Detect which cell encompasses the target text, then output its [X, Y] center coordinate. 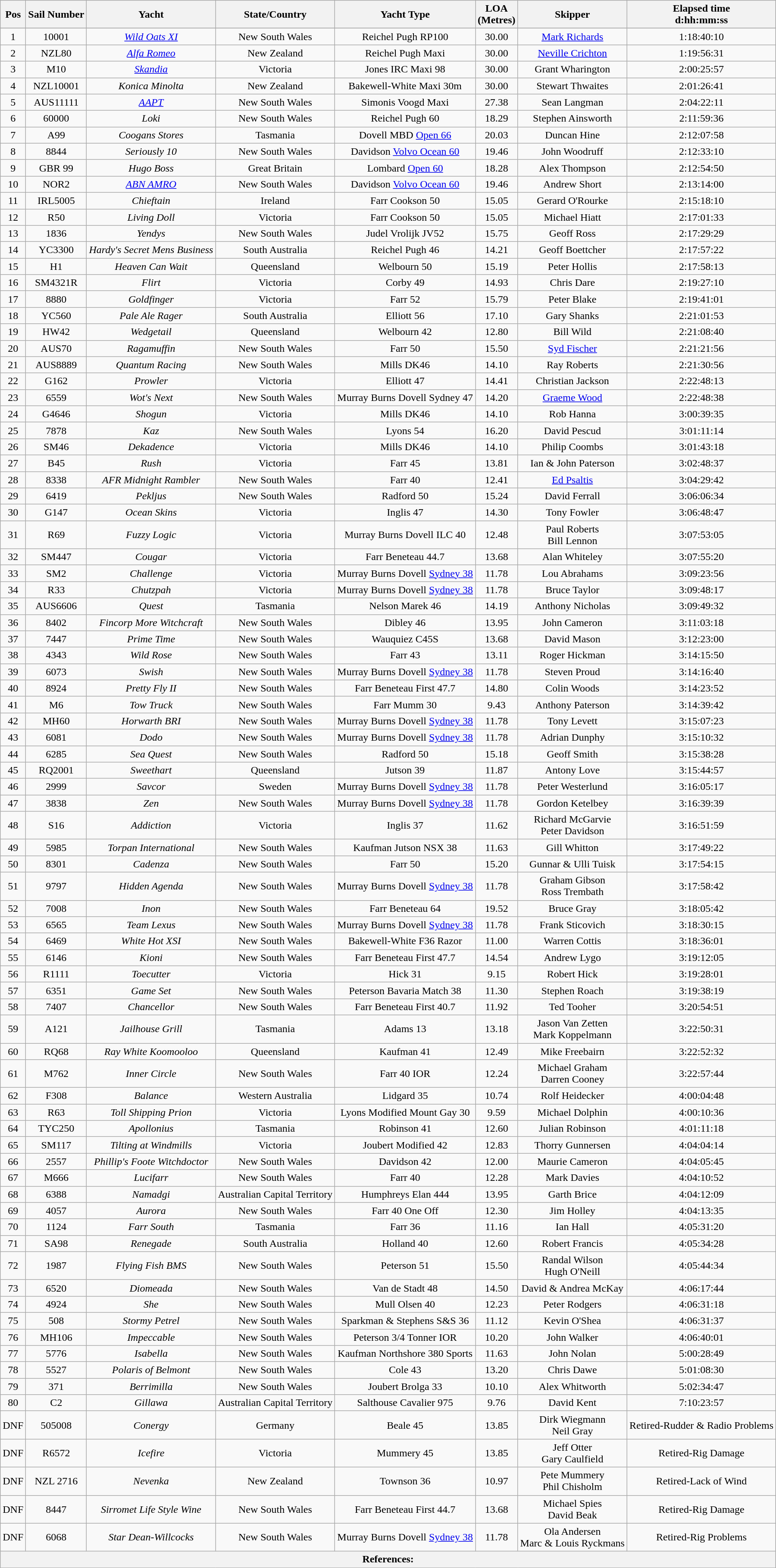
Quantum Racing [151, 365]
David & Andrea McKay [573, 1288]
Peter Rodgers [573, 1304]
5:01:08:30 [701, 1370]
Humphreys Elan 444 [405, 1194]
Hick 31 [405, 974]
14.30 [497, 513]
Chancellor [151, 1007]
1124 [56, 1227]
25 [13, 430]
Peterson 3/4 Tonner IOR [405, 1337]
Randal Wilson Hugh O'Neill [573, 1266]
R33 [56, 590]
Welbourn 50 [405, 266]
6081 [56, 737]
12.49 [497, 1052]
Namadgi [151, 1194]
14.41 [497, 381]
3:20:54:51 [701, 1007]
R69 [56, 535]
4:04:05:45 [701, 1161]
3:07:55:20 [701, 557]
5985 [56, 848]
Konica Minolta [151, 86]
76 [13, 1337]
Wauquiez C45S [405, 639]
Ray Roberts [573, 365]
Impeccable [151, 1337]
2:17:01:33 [701, 217]
Prime Time [151, 639]
Ray White Koomooloo [151, 1052]
Wedgetail [151, 332]
A99 [56, 135]
50 [13, 864]
35 [13, 606]
3:22:57:44 [701, 1074]
9 [13, 168]
15.18 [497, 754]
Nelson Marek 46 [405, 606]
Graham Gibson Ross Trembath [573, 886]
ABN AMRO [151, 184]
Beale 45 [405, 1425]
73 [13, 1288]
3:15:07:23 [701, 721]
14.80 [497, 688]
Game Set [151, 990]
MH60 [56, 721]
Salthouse Cavalier 975 [405, 1403]
Apollonius [151, 1129]
3:01:11:14 [701, 430]
58 [13, 1007]
Great Britain [275, 168]
Mike Freebairn [573, 1052]
Roger Hickman [573, 655]
Farr 43 [405, 655]
55 [13, 958]
Yacht Type [405, 15]
Cadenza [151, 864]
3:14:39:42 [701, 704]
Living Doll [151, 217]
Kaufman Jutson NSX 38 [405, 848]
GBR 99 [56, 168]
31 [13, 535]
Fincorp More Witchcraft [151, 623]
3:15:10:32 [701, 737]
3:19:12:05 [701, 958]
2:13:14:00 [701, 184]
3:19:38:19 [701, 990]
M666 [56, 1178]
Welbourn 42 [405, 332]
Steven Proud [573, 672]
Alfa Romeo [151, 53]
30 [13, 513]
2:11:59:36 [701, 119]
4:06:31:18 [701, 1304]
Sweden [275, 787]
Dirk Wiegmann Neil Gray [573, 1425]
2:00:25:57 [701, 69]
4:00:10:36 [701, 1112]
Hidden Agenda [151, 886]
5:00:28:49 [701, 1354]
14.93 [497, 283]
Tony Fowler [573, 513]
Toecutter [151, 974]
18.28 [497, 168]
Inglis 47 [405, 513]
54 [13, 941]
Murray Burns Dovell Sydney 47 [405, 397]
Addiction [151, 825]
4:06:40:01 [701, 1337]
2557 [56, 1161]
RQ68 [56, 1052]
Pos [13, 15]
16 [13, 283]
15.24 [497, 496]
Lyons 54 [405, 430]
Loki [151, 119]
Antony Love [573, 770]
Retired-Lack of Wind [701, 1481]
Neville Crichton [573, 53]
Conergy [151, 1425]
4 [13, 86]
Townson 36 [405, 1481]
3:15:38:28 [701, 754]
2 [13, 53]
HW42 [56, 332]
Jeff Otter Gary Caulfield [573, 1453]
Gunnar & Ulli Tuisk [573, 864]
8338 [56, 480]
Stormy Petrel [151, 1321]
Reichel Pugh 60 [405, 119]
56 [13, 974]
3:14:15:50 [701, 655]
Tony Levett [573, 721]
John Woodruff [573, 151]
47 [13, 803]
Nevenka [151, 1481]
3:12:23:00 [701, 639]
51 [13, 886]
3:17:58:42 [701, 886]
3:22:52:32 [701, 1052]
2:21:01:53 [701, 316]
15.20 [497, 864]
75 [13, 1321]
Ed Psaltis [573, 480]
SM4321R [56, 283]
3838 [56, 803]
Lucifarr [151, 1178]
Wild Oats XI [151, 37]
Aurora [151, 1211]
Ireland [275, 200]
12 [13, 217]
Tilting at Windmills [151, 1145]
Robert Hick [573, 974]
13.81 [497, 463]
Elapsed time d:hh:mm:ss [701, 15]
11.00 [497, 941]
3:06:48:47 [701, 513]
R1111 [56, 974]
Anthony Nicholas [573, 606]
6146 [56, 958]
Lidgard 35 [405, 1096]
John Cameron [573, 623]
Michael Spies David Beak [573, 1509]
7447 [56, 639]
61 [13, 1074]
Ian & John Paterson [573, 463]
9.76 [497, 1403]
Sirromet Life Style Wine [151, 1509]
Farr Mumm 30 [405, 704]
TYC250 [56, 1129]
Simonis Voogd Maxi [405, 102]
Geoff Smith [573, 754]
3:02:48:37 [701, 463]
Bakewell-White F36 Razor [405, 941]
11.30 [497, 990]
15.75 [497, 234]
Dibley 46 [405, 623]
Flying Fish BMS [151, 1266]
Torpan International [151, 848]
66 [13, 1161]
32 [13, 557]
2:15:18:10 [701, 200]
Reichel Pugh 46 [405, 250]
Richard McGarvie Peter Davidson [573, 825]
17.10 [497, 316]
Wot's Next [151, 397]
Adams 13 [405, 1029]
Flirt [151, 283]
28 [13, 480]
33 [13, 573]
6419 [56, 496]
Duncan Hine [573, 135]
Paul Roberts Bill Lennon [573, 535]
15.19 [497, 266]
Pretty Fly II [151, 688]
2:01:26:41 [701, 86]
80 [13, 1403]
23 [13, 397]
7878 [56, 430]
G4646 [56, 414]
21 [13, 365]
3:04:29:42 [701, 480]
2:21:21:56 [701, 348]
4:04:12:09 [701, 1194]
Cole 43 [405, 1370]
Bruce Taylor [573, 590]
Julian Robinson [573, 1129]
Savcor [151, 787]
10001 [56, 37]
19 [13, 332]
R6572 [56, 1453]
15 [13, 266]
57 [13, 990]
Farr 52 [405, 299]
72 [13, 1266]
Peterson Bavaria Match 38 [405, 990]
10.10 [497, 1386]
Warren Cottis [573, 941]
11 [13, 200]
3:09:48:17 [701, 590]
3:06:06:34 [701, 496]
59 [13, 1029]
12.30 [497, 1211]
78 [13, 1370]
Pete Mummery Phil Chisholm [573, 1481]
Stephen Roach [573, 990]
SM447 [56, 557]
G147 [56, 513]
5527 [56, 1370]
NZL10001 [56, 86]
68 [13, 1194]
Farr Beneteau First 44.7 [405, 1509]
Alex Thompson [573, 168]
4:00:04:48 [701, 1096]
8402 [56, 623]
NZL80 [56, 53]
42 [13, 721]
B45 [56, 463]
Mark Davies [573, 1178]
Star Dean-Willcocks [151, 1537]
7407 [56, 1007]
6559 [56, 397]
R63 [56, 1112]
38 [13, 655]
1836 [56, 234]
1987 [56, 1266]
10.74 [497, 1096]
She [151, 1304]
10.97 [497, 1481]
53 [13, 925]
14.20 [497, 397]
Dodo [151, 737]
3:01:43:18 [701, 447]
LOA (Metres) [497, 15]
43 [13, 737]
2:22:48:38 [701, 397]
Farr 40 IOR [405, 1074]
12.83 [497, 1145]
12.00 [497, 1161]
Joubert Brolga 33 [405, 1386]
15.79 [497, 299]
Zen [151, 803]
45 [13, 770]
13.20 [497, 1370]
11.16 [497, 1227]
Lou Abrahams [573, 573]
71 [13, 1243]
3:07:53:05 [701, 535]
Syd Fischer [573, 348]
6 [13, 119]
3:18:05:42 [701, 908]
Graeme Wood [573, 397]
19.52 [497, 908]
6351 [56, 990]
Murray Burns Dovell ILC 40 [405, 535]
508 [56, 1321]
2:21:30:56 [701, 365]
Peterson 51 [405, 1266]
Dekadence [151, 447]
M10 [56, 69]
AUS6606 [56, 606]
Hugo Boss [151, 168]
Chris Dawe [573, 1370]
Farr Beneteau 64 [405, 908]
65 [13, 1145]
77 [13, 1354]
M6 [56, 704]
70 [13, 1227]
8844 [56, 151]
4:05:44:34 [701, 1266]
Alan Whiteley [573, 557]
9797 [56, 886]
Goldfinger [151, 299]
11.87 [497, 770]
SM2 [56, 573]
John Nolan [573, 1354]
13 [13, 234]
2:19:41:01 [701, 299]
Horwarth BRI [151, 721]
Rob Hanna [573, 414]
Berrimilla [151, 1386]
Renegade [151, 1243]
Farr 45 [405, 463]
David Mason [573, 639]
26 [13, 447]
12.80 [497, 332]
13.11 [497, 655]
SM46 [56, 447]
Inon [151, 908]
16.20 [497, 430]
3:17:54:15 [701, 864]
Mark Richards [573, 37]
Stewart Thwaites [573, 86]
AFR Midnight Rambler [151, 480]
8880 [56, 299]
4:04:13:35 [701, 1211]
3:18:36:01 [701, 941]
Seriously 10 [151, 151]
Geoff Boettcher [573, 250]
NOR2 [56, 184]
3 [13, 69]
2:22:48:13 [701, 381]
3:16:39:39 [701, 803]
Peter Westerlund [573, 787]
M762 [56, 1074]
Icefire [151, 1453]
11.12 [497, 1321]
Wild Rose [151, 655]
37 [13, 639]
Coogans Stores [151, 135]
12.41 [497, 480]
AUS70 [56, 348]
52 [13, 908]
Reichel Pugh RP100 [405, 37]
Yacht [151, 15]
Jim Holley [573, 1211]
27.38 [497, 102]
4:06:17:44 [701, 1288]
Mummery 45 [405, 1453]
Chris Dare [573, 283]
44 [13, 754]
Skipper [573, 15]
David Pescud [573, 430]
4:05:34:28 [701, 1243]
H1 [56, 266]
Mull Olsen 40 [405, 1304]
79 [13, 1386]
Grant Wharington [573, 69]
Inner Circle [151, 1074]
MH106 [56, 1337]
4:04:10:52 [701, 1178]
Alex Whitworth [573, 1386]
62 [13, 1096]
Robert Francis [573, 1243]
Western Australia [275, 1096]
14 [13, 250]
18 [13, 316]
Judel Vrolijk JV52 [405, 234]
3:09:23:56 [701, 573]
17 [13, 299]
YC3300 [56, 250]
Team Lexus [151, 925]
12.24 [497, 1074]
5776 [56, 1354]
Retired-Rudder & Radio Problems [701, 1425]
5:02:34:47 [701, 1386]
Robinson 41 [405, 1129]
Farr 36 [405, 1227]
Michael Dolphin [573, 1112]
3:22:50:31 [701, 1029]
4924 [56, 1304]
Phillip's Foote Witchdoctor [151, 1161]
White Hot XSI [151, 941]
Lombard Open 60 [405, 168]
Elliott 47 [405, 381]
2:17:29:29 [701, 234]
Garth Brice [573, 1194]
14.54 [497, 958]
Farr Beneteau First 40.7 [405, 1007]
36 [13, 623]
3:16:51:59 [701, 825]
S16 [56, 825]
24 [13, 414]
Jailhouse Grill [151, 1029]
3:00:39:35 [701, 414]
2:19:27:10 [701, 283]
Heaven Can Wait [151, 266]
Sweethart [151, 770]
4343 [56, 655]
2999 [56, 787]
Holland 40 [405, 1243]
Peter Hollis [573, 266]
8301 [56, 864]
Colin Woods [573, 688]
Gary Shanks [573, 316]
4:05:31:20 [701, 1227]
Stephen Ainsworth [573, 119]
10.20 [497, 1337]
Kaz [151, 430]
Ian Hall [573, 1227]
6285 [56, 754]
34 [13, 590]
Geoff Ross [573, 234]
Swish [151, 672]
2:21:08:40 [701, 332]
Skandia [151, 69]
Diomeada [151, 1288]
Christian Jackson [573, 381]
Jason Van Zetten Mark Koppelmann [573, 1029]
371 [56, 1386]
3:14:23:52 [701, 688]
Andrew Short [573, 184]
2:17:58:13 [701, 266]
4057 [56, 1211]
7 [13, 135]
5 [13, 102]
State/Country [275, 15]
12.28 [497, 1178]
Michael Graham Darren Cooney [573, 1074]
SM117 [56, 1145]
Joubert Modified 42 [405, 1145]
13.18 [497, 1029]
2:12:07:58 [701, 135]
Yendys [151, 234]
David Kent [573, 1403]
63 [13, 1112]
Bakewell-White Maxi 30m [405, 86]
40 [13, 688]
Farr 40 One Off [405, 1211]
Hardy's Secret Mens Business [151, 250]
Rush [151, 463]
48 [13, 825]
Gordon Ketelbey [573, 803]
Chieftain [151, 200]
Fuzzy Logic [151, 535]
Cougar [151, 557]
22 [13, 381]
Peter Blake [573, 299]
1:18:40:10 [701, 37]
Rolf Heidecker [573, 1096]
Retired-Rig Problems [701, 1537]
Ted Tooher [573, 1007]
Anthony Paterson [573, 704]
3:17:49:22 [701, 848]
6565 [56, 925]
Balance [151, 1096]
9.43 [497, 704]
8 [13, 151]
Van de Stadt 48 [405, 1288]
Sea Quest [151, 754]
3:15:44:57 [701, 770]
7:10:23:57 [701, 1403]
3:16:05:17 [701, 787]
6073 [56, 672]
AAPT [151, 102]
Dovell MBD Open 66 [405, 135]
Pekljus [151, 496]
Kaufman 41 [405, 1052]
6068 [56, 1537]
G162 [56, 381]
Kaufman Northshore 380 Sports [405, 1354]
Prowler [151, 381]
A121 [56, 1029]
Inglis 37 [405, 825]
505008 [56, 1425]
Lyons Modified Mount Gay 30 [405, 1112]
27 [13, 463]
14.21 [497, 250]
2:12:54:50 [701, 168]
3:19:28:01 [701, 974]
49 [13, 848]
41 [13, 704]
69 [13, 1211]
Thorry Gunnersen [573, 1145]
Isabella [151, 1354]
3:11:03:18 [701, 623]
Gerard O'Rourke [573, 200]
20 [13, 348]
Kevin O'Shea [573, 1321]
Chutzpah [151, 590]
Sail Number [56, 15]
Elliott 56 [405, 316]
4:04:04:14 [701, 1145]
74 [13, 1304]
60 [13, 1052]
Corby 49 [405, 283]
1:19:56:31 [701, 53]
Quest [151, 606]
R50 [56, 217]
6520 [56, 1288]
Ocean Skins [151, 513]
Philip Coombs [573, 447]
Pale Ale Rager [151, 316]
4:01:11:18 [701, 1129]
2:17:57:22 [701, 250]
Frank Sticovich [573, 925]
C2 [56, 1403]
8447 [56, 1509]
64 [13, 1129]
YC560 [56, 316]
14.19 [497, 606]
11.92 [497, 1007]
John Walker [573, 1337]
Farr Beneteau 44.7 [405, 557]
Jutson 39 [405, 770]
Ragamuffin [151, 348]
11.62 [497, 825]
Maurie Cameron [573, 1161]
4:06:31:37 [701, 1321]
3:18:30:15 [701, 925]
2:12:33:10 [701, 151]
18.29 [497, 119]
Kioni [151, 958]
Adrian Dunphy [573, 737]
3:14:16:40 [701, 672]
AUS11111 [56, 102]
46 [13, 787]
Tow Truck [151, 704]
6469 [56, 941]
9.15 [497, 974]
AUS8889 [56, 365]
Challenge [151, 573]
39 [13, 672]
Michael Hiatt [573, 217]
F308 [56, 1096]
6388 [56, 1194]
12.48 [497, 535]
8924 [56, 688]
2:04:22:11 [701, 102]
14.50 [497, 1288]
9.59 [497, 1112]
10 [13, 184]
1 [13, 37]
Bill Wild [573, 332]
References: [388, 1559]
SA98 [56, 1243]
12.23 [497, 1304]
Sparkman & Stephens S&S 36 [405, 1321]
Germany [275, 1425]
Ola Andersen Marc & Louis Ryckmans [573, 1537]
20.03 [497, 135]
Gill Whitton [573, 848]
David Ferrall [573, 496]
Andrew Lygo [573, 958]
IRL5005 [56, 200]
Polaris of Belmont [151, 1370]
7008 [56, 908]
Bruce Gray [573, 908]
67 [13, 1178]
Gillawa [151, 1403]
29 [13, 496]
Jones IRC Maxi 98 [405, 69]
Farr South [151, 1227]
Davidson 42 [405, 1161]
NZL 2716 [56, 1481]
Toll Shipping Prion [151, 1112]
60000 [56, 119]
3:09:49:32 [701, 606]
Shogun [151, 414]
Sean Langman [573, 102]
RQ2001 [56, 770]
Reichel Pugh Maxi [405, 53]
